Determine the (X, Y) coordinate at the center of the cell enclosing the given text.  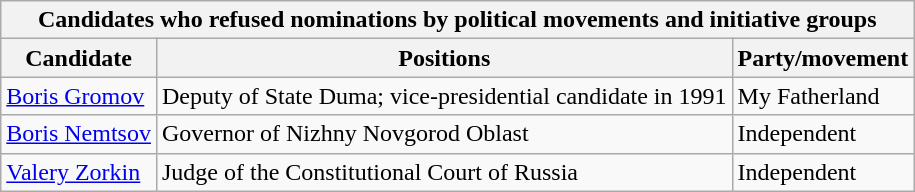
Candidate (79, 58)
Deputy of State Duma; vice-presidential candidate in 1991 (444, 96)
Valery Zorkin (79, 172)
Judge of the Constitutional Court of Russia (444, 172)
Boris Gromov (79, 96)
Governor of Nizhny Novgorod Oblast (444, 134)
My Fatherland (823, 96)
Candidates who refused nominations by political movements and initiative groups (458, 20)
Positions (444, 58)
Party/movement (823, 58)
Boris Nemtsov (79, 134)
